Detect which cell encompasses the target text, then output its (X, Y) center coordinate. 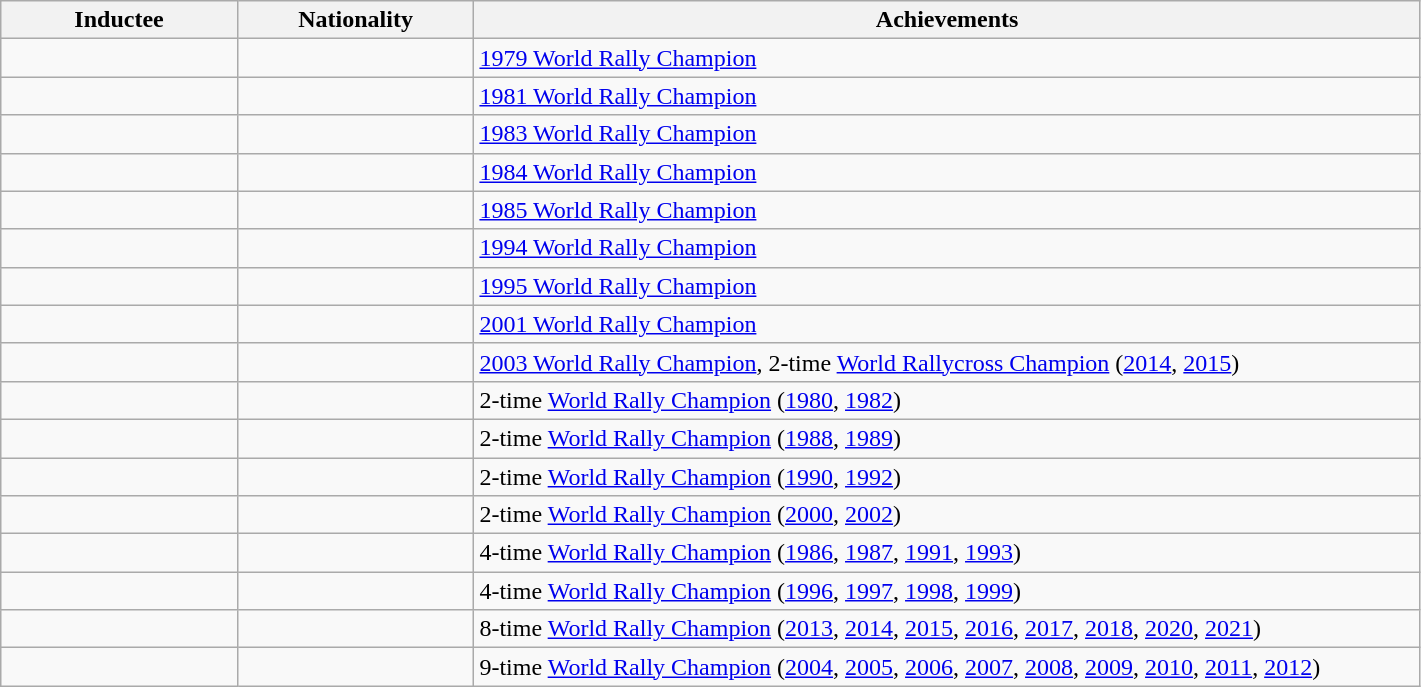
Inductee (120, 20)
2-time World Rally Champion (2000, 2002) (947, 515)
1983 World Rally Champion (947, 134)
1979 World Rally Champion (947, 58)
2-time World Rally Champion (1988, 1989) (947, 438)
1995 World Rally Champion (947, 286)
Achievements (947, 20)
4-time World Rally Champion (1986, 1987, 1991, 1993) (947, 553)
Nationality (356, 20)
8-time World Rally Champion (2013, 2014, 2015, 2016, 2017, 2018, 2020, 2021) (947, 629)
1985 World Rally Champion (947, 210)
9-time World Rally Champion (2004, 2005, 2006, 2007, 2008, 2009, 2010, 2011, 2012) (947, 667)
2001 World Rally Champion (947, 324)
1994 World Rally Champion (947, 248)
1981 World Rally Champion (947, 96)
4-time World Rally Champion (1996, 1997, 1998, 1999) (947, 591)
2-time World Rally Champion (1980, 1982) (947, 400)
1984 World Rally Champion (947, 172)
2003 World Rally Champion, 2-time World Rallycross Champion (2014, 2015) (947, 362)
2-time World Rally Champion (1990, 1992) (947, 477)
